From the cell containing the given text, extract its center point as [X, Y] coordinate. 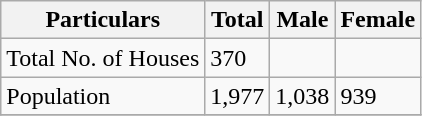
370 [238, 58]
Female [378, 20]
Total No. of Houses [103, 58]
Total [238, 20]
939 [378, 96]
1,977 [238, 96]
Particulars [103, 20]
Male [302, 20]
1,038 [302, 96]
Population [103, 96]
